From the cell containing the given text, extract its center point as [X, Y] coordinate. 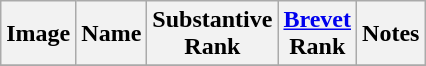
Notes [391, 34]
SubstantiveRank [212, 34]
Name [112, 34]
BrevetRank [318, 34]
Image [38, 34]
